From the cell containing the given text, extract its center point as [X, Y] coordinate. 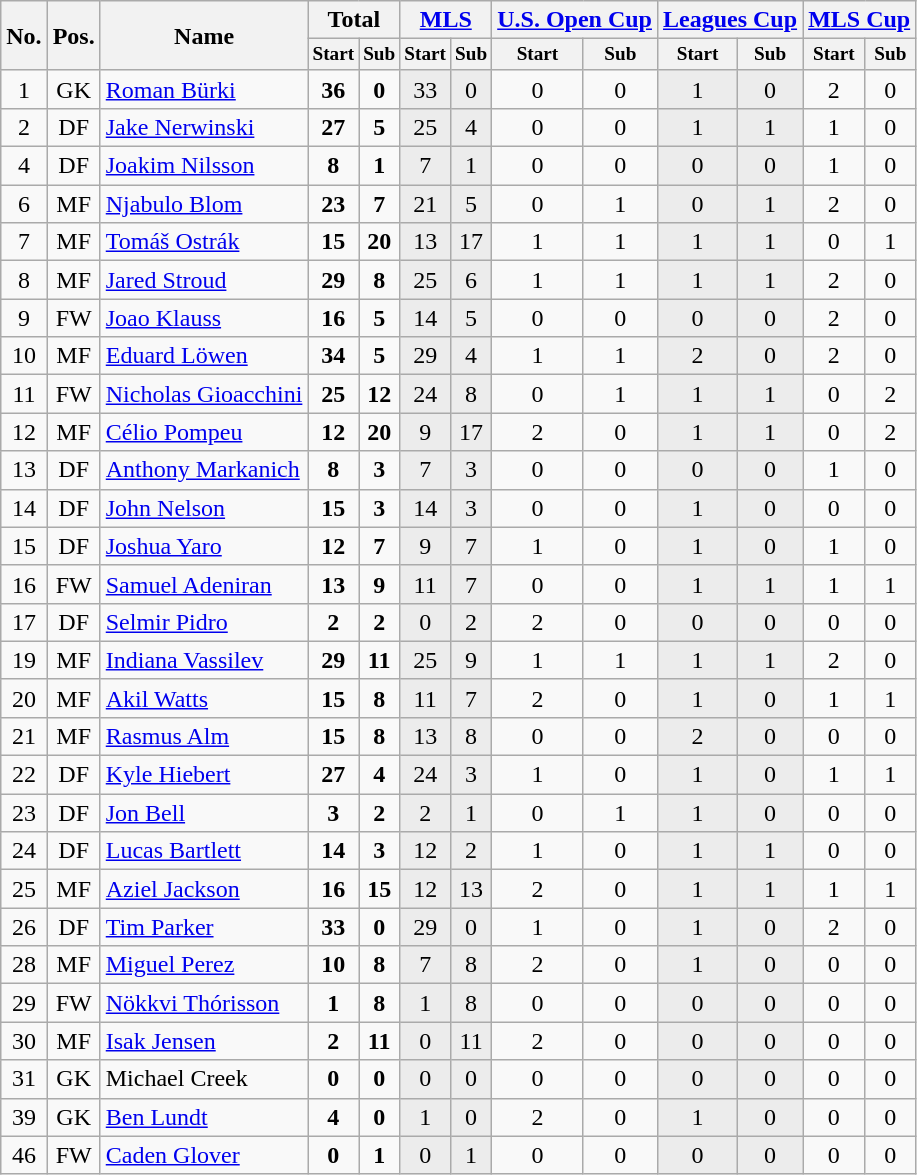
Lucas Bartlett [204, 851]
No. [24, 36]
46 [24, 1155]
U.S. Open Cup [575, 20]
MLS [446, 20]
Nicholas Gioacchini [204, 394]
John Nelson [204, 508]
Leagues Cup [730, 20]
Jon Bell [204, 813]
Kyle Hiebert [204, 775]
Pos. [74, 36]
28 [24, 965]
19 [24, 660]
Caden Glover [204, 1155]
26 [24, 927]
Indiana Vassilev [204, 660]
Jake Nerwinski [204, 128]
Total [354, 20]
22 [24, 775]
Joao Klauss [204, 318]
Rasmus Alm [204, 737]
Nökkvi Thórisson [204, 1003]
Eduard Löwen [204, 356]
Samuel Adeniran [204, 584]
Akil Watts [204, 698]
36 [334, 89]
31 [24, 1079]
30 [24, 1041]
Selmir Pidro [204, 622]
Michael Creek [204, 1079]
Joshua Yaro [204, 546]
Roman Bürki [204, 89]
Jared Stroud [204, 280]
Isak Jensen [204, 1041]
39 [24, 1117]
Célio Pompeu [204, 432]
34 [334, 356]
Name [204, 36]
Anthony Markanich [204, 470]
Tim Parker [204, 927]
Joakim Nilsson [204, 166]
MLS Cup [860, 20]
Tomáš Ostrák [204, 242]
Miguel Perez [204, 965]
Njabulo Blom [204, 204]
Aziel Jackson [204, 889]
Ben Lundt [204, 1117]
